Pinpoint the cell where the given text exists, returning its (x, y) midpoint coordinate. 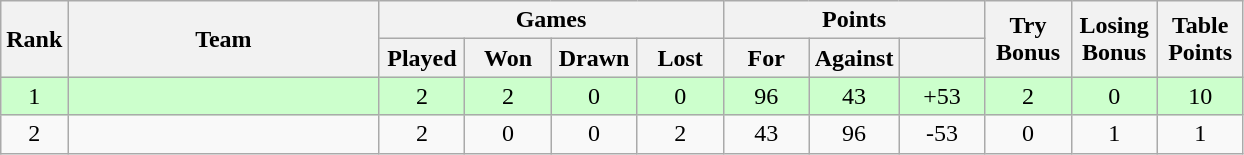
Won (508, 58)
Against (854, 58)
Try Bonus (1028, 39)
Table Points (1200, 39)
10 (1200, 96)
Team (224, 39)
+53 (942, 96)
Rank (34, 39)
-53 (942, 134)
Games (551, 20)
Points (854, 20)
Played (422, 58)
Drawn (594, 58)
Losing Bonus (1114, 39)
Lost (680, 58)
For (766, 58)
